Find where the given text appears and provide that cell's center as (x, y) coordinate. 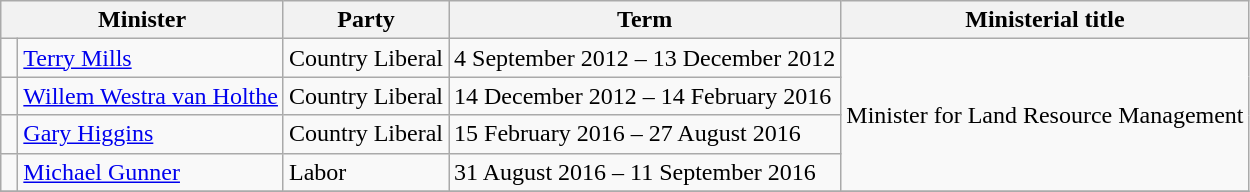
Minister (142, 20)
15 February 2016 – 27 August 2016 (644, 134)
Gary Higgins (151, 134)
Michael Gunner (151, 172)
Minister for Land Resource Management (1045, 115)
14 December 2012 – 14 February 2016 (644, 96)
Willem Westra van Holthe (151, 96)
4 September 2012 – 13 December 2012 (644, 58)
Party (366, 20)
Term (644, 20)
Labor (366, 172)
Terry Mills (151, 58)
Ministerial title (1045, 20)
31 August 2016 – 11 September 2016 (644, 172)
